Find where the given text appears and provide that cell's center as (X, Y) coordinate. 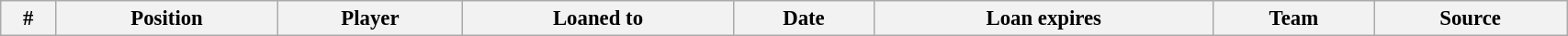
# (28, 18)
Loan expires (1043, 18)
Player (371, 18)
Position (166, 18)
Date (805, 18)
Loaned to (597, 18)
Source (1471, 18)
Team (1293, 18)
